For the text-containing cell, return its midpoint in (x, y) coordinate format. 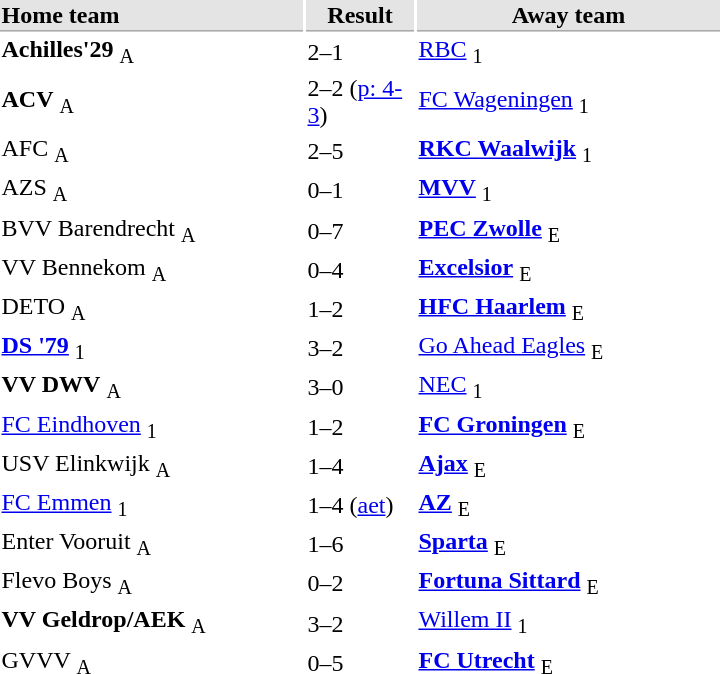
FC Wageningen 1 (568, 102)
1–4 (360, 466)
FC Groningen E (568, 427)
Enter Vooruit A (152, 545)
1–6 (360, 545)
AZ E (568, 505)
DETO A (152, 309)
Sparta E (568, 545)
FC Eindhoven 1 (152, 427)
FC Emmen 1 (152, 505)
Ajax E (568, 466)
0–1 (360, 191)
Home team (152, 16)
0–4 (360, 270)
AFC A (152, 152)
Go Ahead Eagles E (568, 348)
VV Geldrop/AEK A (152, 623)
1–4 (aet) (360, 505)
RKC Waalwijk 1 (568, 152)
DS '79 1 (152, 348)
AZS A (152, 191)
0–2 (360, 584)
ACV A (152, 102)
USV Elinkwijk A (152, 466)
Excelsior E (568, 270)
3–0 (360, 387)
MVV 1 (568, 191)
Away team (568, 16)
Result (360, 16)
BVV Barendrecht A (152, 230)
Achilles'29 A (152, 52)
RBC 1 (568, 52)
Flevo Boys A (152, 584)
0–7 (360, 230)
2–5 (360, 152)
Willem II 1 (568, 623)
VV Bennekom A (152, 270)
PEC Zwolle E (568, 230)
2–2 (p: 4-3) (360, 102)
Fortuna Sittard E (568, 584)
VV DWV A (152, 387)
HFC Haarlem E (568, 309)
NEC 1 (568, 387)
2–1 (360, 52)
